Pinpoint the cell where the given text exists, returning its (x, y) midpoint coordinate. 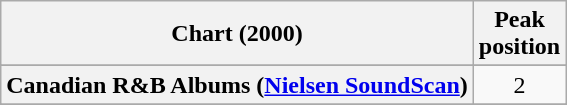
Peak position (519, 34)
Canadian R&B Albums (Nielsen SoundScan) (238, 85)
Chart (2000) (238, 34)
2 (519, 85)
